Detect which cell encompasses the target text, then output its (x, y) center coordinate. 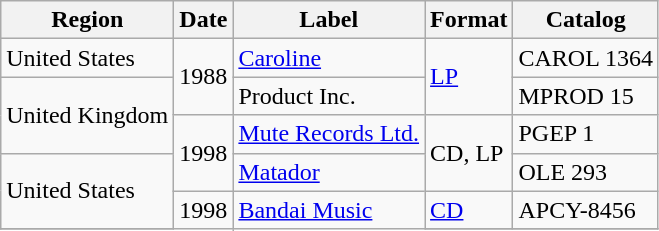
OLE 293 (586, 172)
Product Inc. (329, 96)
Region (88, 20)
CD, LP (469, 153)
1988 (204, 77)
Mute Records Ltd. (329, 134)
Label (329, 20)
Bandai Music (329, 210)
United Kingdom (88, 115)
LP (469, 77)
CD (469, 210)
MPROD 15 (586, 96)
APCY-8456 (586, 210)
Format (469, 20)
PGEP 1 (586, 134)
CAROL 1364 (586, 58)
Catalog (586, 20)
Caroline (329, 58)
Date (204, 20)
Matador (329, 172)
